From the cell containing the given text, extract its center point as (x, y) coordinate. 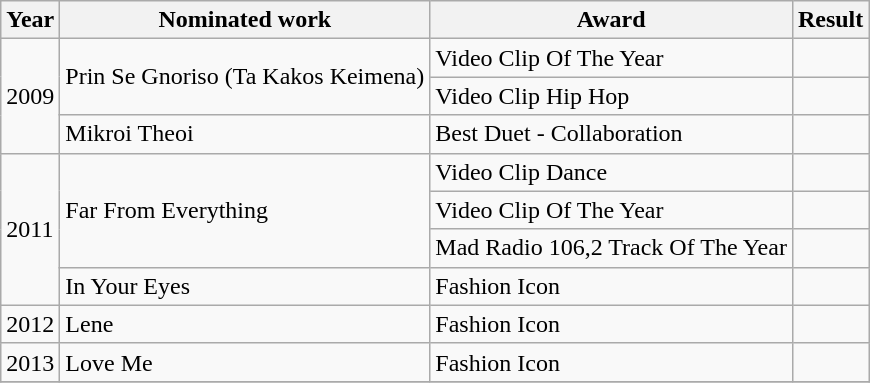
Year (30, 20)
Best Duet - Collaboration (612, 134)
Award (612, 20)
2012 (30, 324)
Love Me (245, 362)
Video Clip Hip Hop (612, 96)
2009 (30, 96)
Result (830, 20)
Mad Radio 106,2 Track Of The Year (612, 248)
In Your Eyes (245, 286)
2013 (30, 362)
Prin Se Gnoriso (Ta Kakos Keimena) (245, 77)
Video Clip Dance (612, 172)
2011 (30, 229)
Lene (245, 324)
Far From Everything (245, 210)
Mikroi Theoi (245, 134)
Nominated work (245, 20)
